From the cell containing the given text, extract its center point as (X, Y) coordinate. 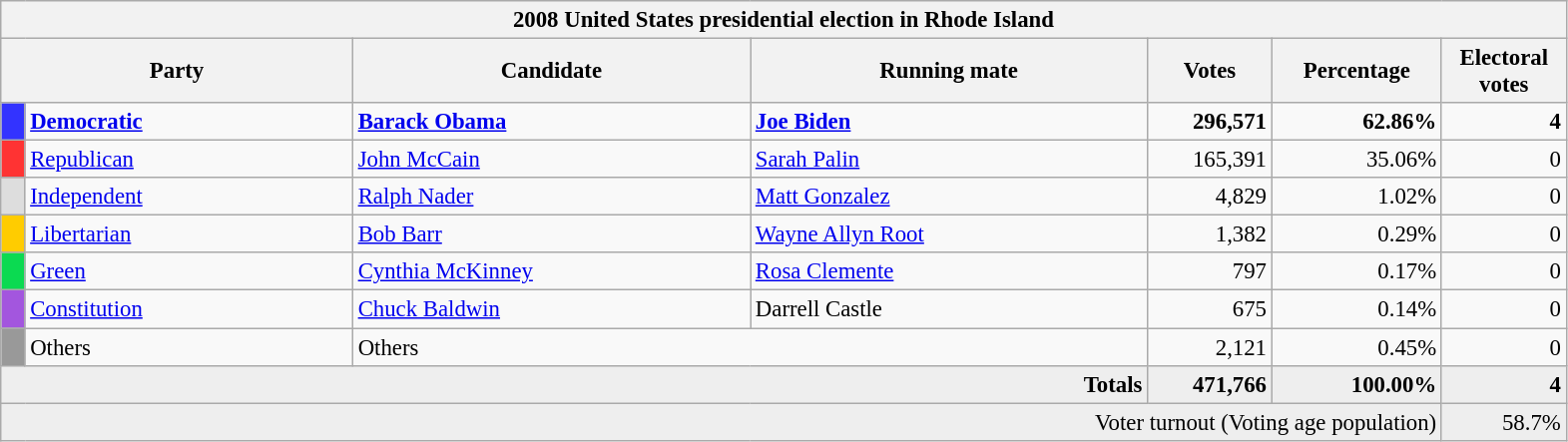
Joe Biden (949, 122)
Running mate (949, 72)
0.45% (1356, 347)
Electoral votes (1503, 72)
Sarah Palin (949, 160)
Party (178, 72)
2,121 (1210, 347)
Wayne Allyn Root (949, 234)
Rosa Clemente (949, 272)
Independent (189, 197)
0.29% (1356, 234)
165,391 (1210, 160)
John McCain (551, 160)
296,571 (1210, 122)
0.14% (1356, 309)
Green (189, 272)
4,829 (1210, 197)
58.7% (1503, 422)
Constitution (189, 309)
Democratic (189, 122)
1,382 (1210, 234)
62.86% (1356, 122)
Matt Gonzalez (949, 197)
Percentage (1356, 72)
Votes (1210, 72)
Chuck Baldwin (551, 309)
797 (1210, 272)
Barack Obama (551, 122)
100.00% (1356, 384)
Darrell Castle (949, 309)
Cynthia McKinney (551, 272)
2008 United States presidential election in Rhode Island (784, 20)
Republican (189, 160)
Bob Barr (551, 234)
Voter turnout (Voting age population) (722, 422)
Totals (575, 384)
1.02% (1356, 197)
Libertarian (189, 234)
0.17% (1356, 272)
675 (1210, 309)
Ralph Nader (551, 197)
471,766 (1210, 384)
35.06% (1356, 160)
Candidate (551, 72)
